Locate the cell with the specified text and output its [X, Y] center coordinate. 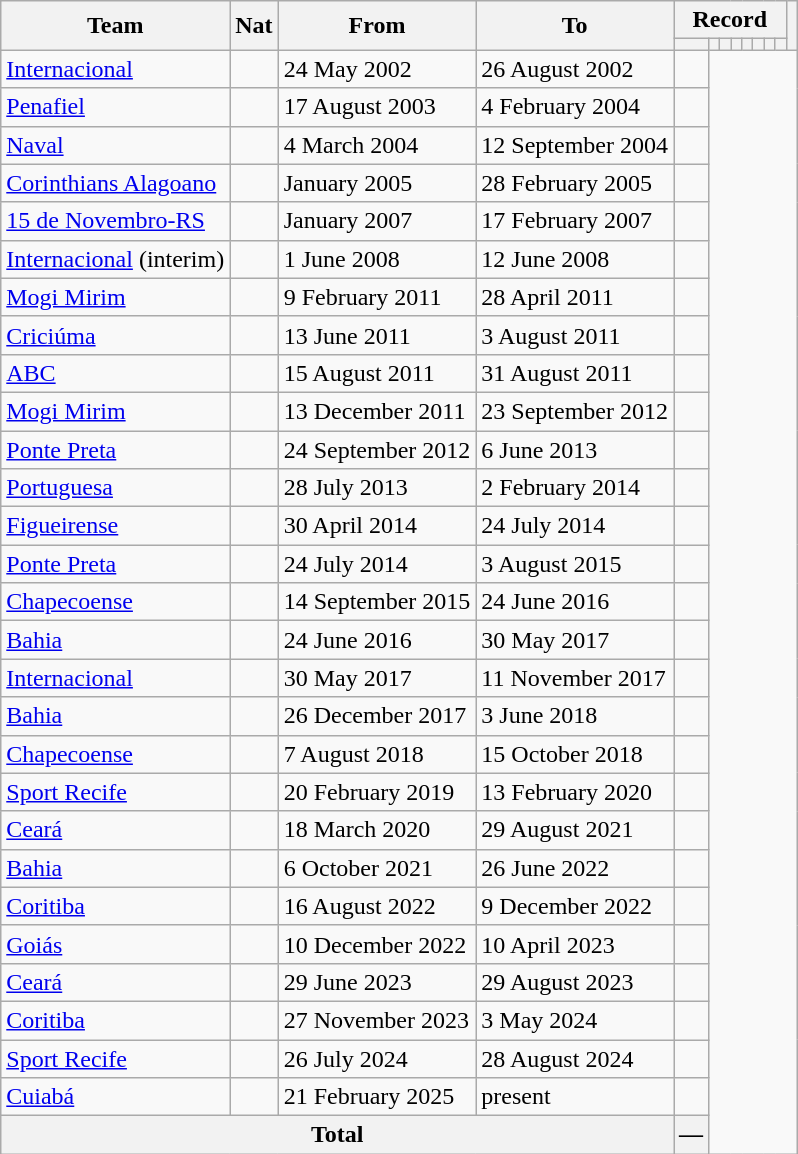
Record [730, 20]
From [377, 26]
15 de Novembro-RS [116, 221]
13 February 2020 [575, 792]
28 April 2011 [575, 297]
26 June 2022 [575, 868]
3 June 2018 [575, 716]
Internacional (interim) [116, 259]
3 August 2011 [575, 335]
7 August 2018 [377, 754]
January 2005 [377, 183]
28 August 2024 [575, 1059]
18 March 2020 [377, 830]
3 August 2015 [575, 564]
29 August 2021 [575, 830]
28 July 2013 [377, 488]
31 August 2011 [575, 373]
Cuiabá [116, 1097]
9 February 2011 [377, 297]
— [692, 1135]
Figueirense [116, 526]
12 September 2004 [575, 145]
12 June 2008 [575, 259]
24 September 2012 [377, 449]
Total [338, 1135]
26 December 2017 [377, 716]
23 September 2012 [575, 411]
10 April 2023 [575, 944]
9 December 2022 [575, 906]
Corinthians Alagoano [116, 183]
15 October 2018 [575, 754]
15 August 2011 [377, 373]
To [575, 26]
30 April 2014 [377, 526]
6 June 2013 [575, 449]
10 December 2022 [377, 944]
17 February 2007 [575, 221]
Team [116, 26]
27 November 2023 [377, 1020]
29 August 2023 [575, 982]
Penafiel [116, 107]
13 December 2011 [377, 411]
Portuguesa [116, 488]
20 February 2019 [377, 792]
Nat [254, 26]
21 February 2025 [377, 1097]
3 May 2024 [575, 1020]
24 May 2002 [377, 69]
26 July 2024 [377, 1059]
1 June 2008 [377, 259]
Naval [116, 145]
13 June 2011 [377, 335]
14 September 2015 [377, 602]
4 February 2004 [575, 107]
Criciúma [116, 335]
28 February 2005 [575, 183]
16 August 2022 [377, 906]
present [575, 1097]
2 February 2014 [575, 488]
ABC [116, 373]
17 August 2003 [377, 107]
4 March 2004 [377, 145]
6 October 2021 [377, 868]
Goiás [116, 944]
January 2007 [377, 221]
26 August 2002 [575, 69]
29 June 2023 [377, 982]
11 November 2017 [575, 678]
